Search for the cell housing the specified text and yield its (X, Y) center coordinate. 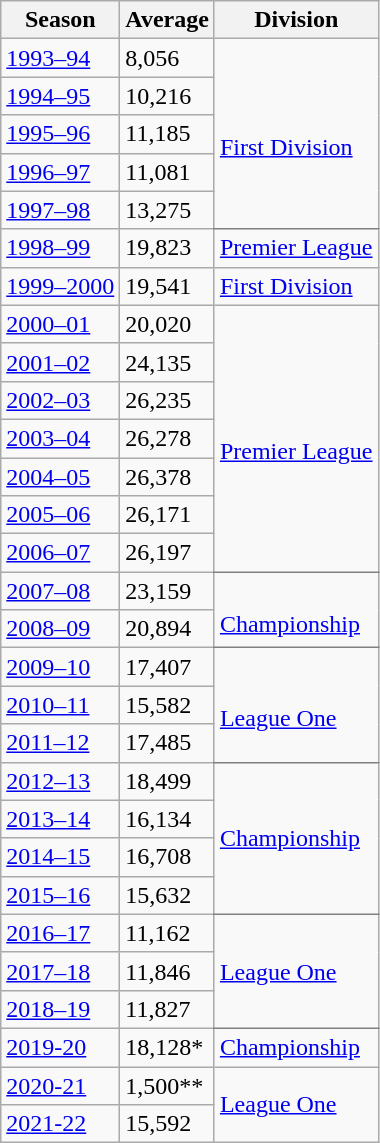
26,278 (168, 438)
2008–09 (60, 629)
2020-21 (60, 1085)
1994–95 (60, 96)
2019-20 (60, 1047)
19,541 (168, 286)
11,185 (168, 134)
1,500** (168, 1085)
2011–12 (60, 743)
2013–14 (60, 819)
1995–96 (60, 134)
2018–19 (60, 1009)
2010–11 (60, 705)
19,823 (168, 248)
2014–15 (60, 857)
11,846 (168, 971)
16,708 (168, 857)
24,135 (168, 362)
Season (60, 20)
26,171 (168, 515)
2021-22 (60, 1124)
20,020 (168, 324)
15,582 (168, 705)
26,235 (168, 400)
2000–01 (60, 324)
Average (168, 20)
2005–06 (60, 515)
11,827 (168, 1009)
1998–99 (60, 248)
2012–13 (60, 781)
17,485 (168, 743)
18,128* (168, 1047)
2002–03 (60, 400)
2006–07 (60, 553)
1993–94 (60, 58)
13,275 (168, 210)
26,378 (168, 477)
8,056 (168, 58)
2001–02 (60, 362)
10,216 (168, 96)
2017–18 (60, 971)
23,159 (168, 591)
15,632 (168, 895)
17,407 (168, 667)
2003–04 (60, 438)
2007–08 (60, 591)
2016–17 (60, 933)
18,499 (168, 781)
2015–16 (60, 895)
11,081 (168, 172)
1997–98 (60, 210)
20,894 (168, 629)
2004–05 (60, 477)
11,162 (168, 933)
Division (296, 20)
15,592 (168, 1124)
16,134 (168, 819)
26,197 (168, 553)
2009–10 (60, 667)
1999–2000 (60, 286)
1996–97 (60, 172)
